Return the (x, y) coordinate for the center point of the cell that contains the specified text.  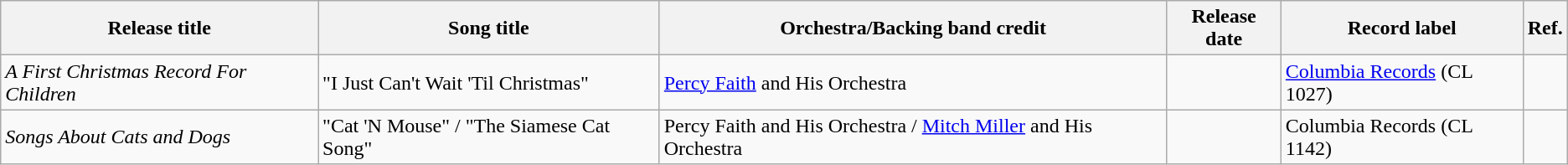
Columbia Records (CL 1142) (1402, 137)
Orchestra/Backing band credit (913, 28)
Columbia Records (CL 1027) (1402, 82)
Release title (159, 28)
Record label (1402, 28)
A First Christmas Record For Children (159, 82)
Song title (489, 28)
Songs About Cats and Dogs (159, 137)
Release date (1224, 28)
Percy Faith and His Orchestra / Mitch Miller and His Orchestra (913, 137)
Ref. (1545, 28)
Percy Faith and His Orchestra (913, 82)
"I Just Can't Wait 'Til Christmas" (489, 82)
"Cat 'N Mouse" / "The Siamese Cat Song" (489, 137)
